From the cell containing the given text, extract its center point as [X, Y] coordinate. 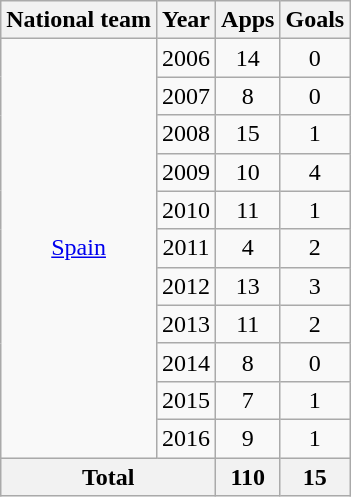
2009 [186, 172]
14 [248, 58]
2012 [186, 286]
10 [248, 172]
2014 [186, 362]
Goals [315, 20]
National team [79, 20]
2008 [186, 134]
13 [248, 286]
Spain [79, 248]
110 [248, 477]
2013 [186, 324]
Total [108, 477]
Apps [248, 20]
2006 [186, 58]
2015 [186, 400]
3 [315, 286]
2007 [186, 96]
Year [186, 20]
2011 [186, 248]
7 [248, 400]
9 [248, 438]
2016 [186, 438]
2010 [186, 210]
